Locate the cell with the specified text and output its [x, y] center coordinate. 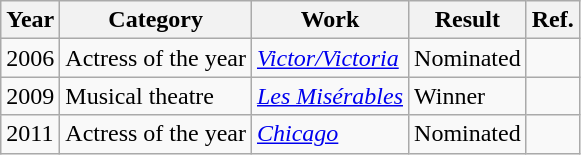
Musical theatre [156, 96]
Victor/Victoria [330, 58]
Ref. [552, 20]
2009 [30, 96]
2011 [30, 134]
Les Misérables [330, 96]
Category [156, 20]
Year [30, 20]
Chicago [330, 134]
Winner [468, 96]
Work [330, 20]
Result [468, 20]
2006 [30, 58]
